For the text-containing cell, return its midpoint in (x, y) coordinate format. 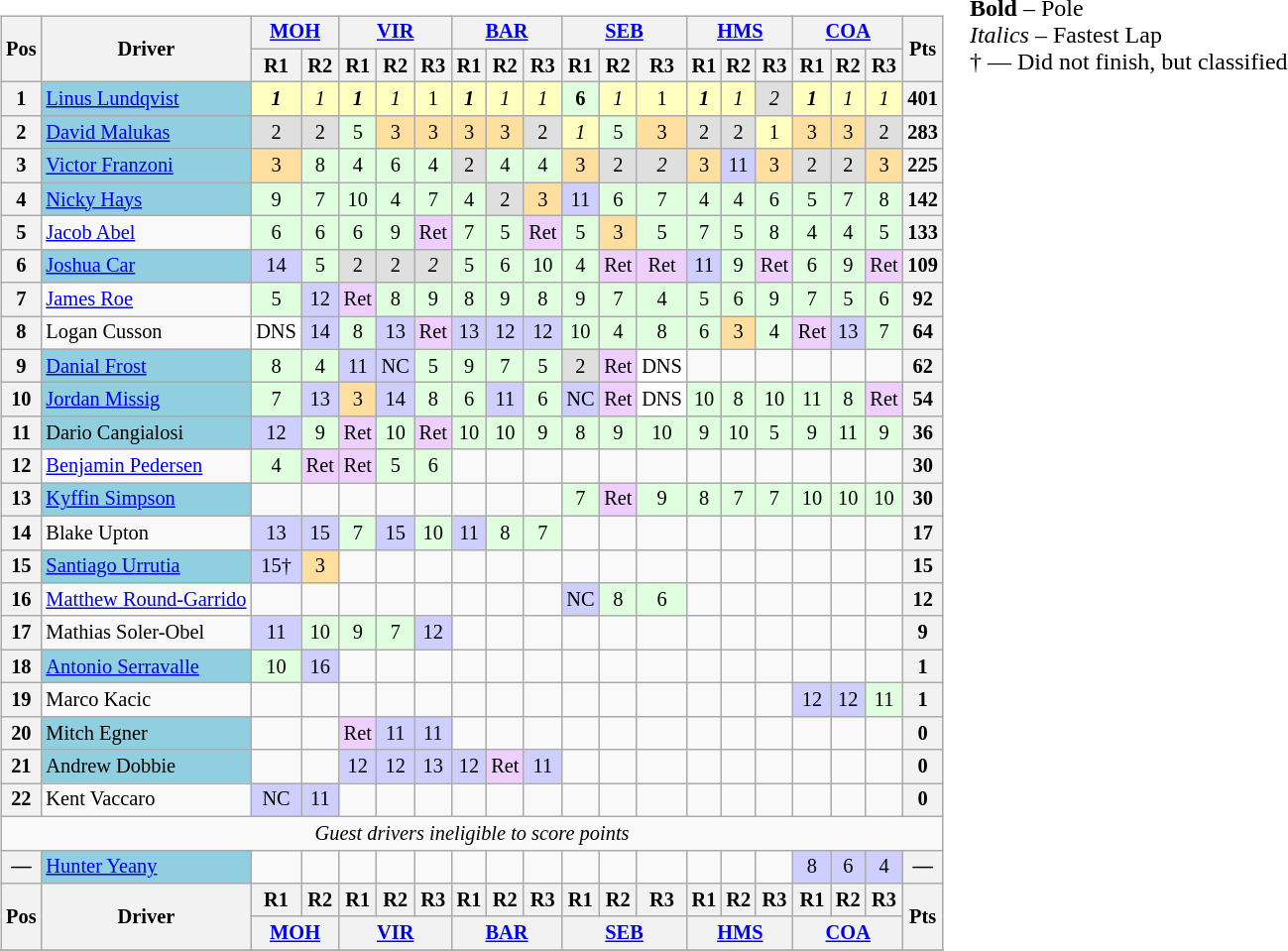
Benjamin Pedersen (146, 466)
Danial Frost (146, 366)
283 (923, 133)
21 (21, 767)
142 (923, 199)
James Roe (146, 299)
Kyffin Simpson (146, 500)
Kent Vaccaro (146, 800)
David Malukas (146, 133)
Joshua Car (146, 266)
15† (276, 566)
36 (923, 433)
Blake Upton (146, 533)
Matthew Round-Garrido (146, 600)
Jordan Missig (146, 400)
401 (923, 99)
Santiago Urrutia (146, 566)
Mathias Soler-Obel (146, 633)
Nicky Hays (146, 199)
22 (21, 800)
Logan Cusson (146, 333)
225 (923, 166)
Hunter Yeany (146, 867)
Dario Cangialosi (146, 433)
Mitch Egner (146, 733)
Antonio Serravalle (146, 666)
54 (923, 400)
109 (923, 266)
Andrew Dobbie (146, 767)
133 (923, 233)
Linus Lundqvist (146, 99)
Victor Franzoni (146, 166)
64 (923, 333)
Jacob Abel (146, 233)
92 (923, 299)
Guest drivers ineligible to score points (472, 833)
18 (21, 666)
Marco Kacic (146, 700)
62 (923, 366)
19 (21, 700)
20 (21, 733)
